Provide the [x, y] coordinate of the cell's center where the given text is located.  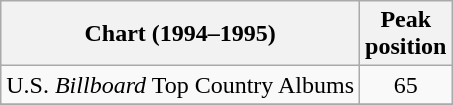
Peakposition [406, 34]
65 [406, 85]
U.S. Billboard Top Country Albums [180, 85]
Chart (1994–1995) [180, 34]
